Scan for the cell matching the given text and deliver its (X, Y) coordinate at center. 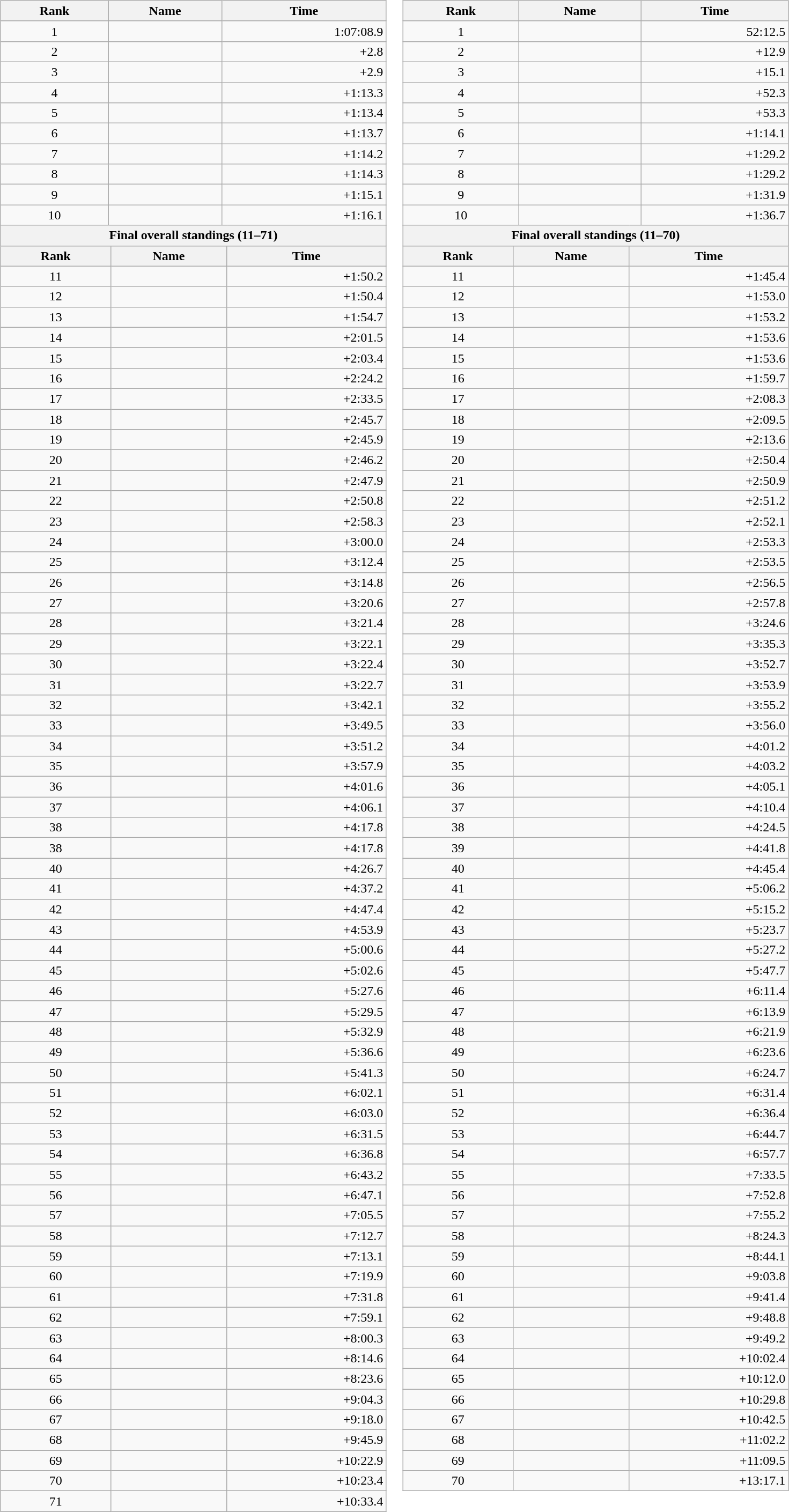
+1:50.2 (307, 276)
+3:22.4 (307, 664)
+3:24.6 (709, 623)
+4:26.7 (307, 868)
+7:31.8 (307, 1297)
+3:55.2 (709, 705)
+10:02.4 (709, 1358)
+9:03.8 (709, 1277)
+7:05.5 (307, 1215)
+6:43.2 (307, 1175)
+4:47.4 (307, 909)
+4:37.2 (307, 889)
+2.9 (304, 72)
+3:51.2 (307, 746)
+2:03.4 (307, 358)
52:12.5 (715, 31)
+5:27.2 (709, 950)
+6:23.6 (709, 1052)
+6:36.8 (307, 1154)
+3:21.4 (307, 623)
+2:33.5 (307, 399)
+2.8 (304, 51)
+2:50.8 (307, 501)
+2:56.5 (709, 582)
+3:22.7 (307, 684)
+13:17.1 (709, 1481)
+4:05.1 (709, 787)
+1:14.2 (304, 154)
+5:47.7 (709, 970)
+5:23.7 (709, 930)
+2:45.7 (307, 419)
+3:22.1 (307, 644)
+3:56.0 (709, 725)
+6:03.0 (307, 1113)
+7:59.1 (307, 1317)
+8:23.6 (307, 1378)
+2:01.5 (307, 337)
+2:13.6 (709, 440)
+1:14.3 (304, 174)
+10:12.0 (709, 1378)
+6:31.4 (709, 1093)
+5:32.9 (307, 1031)
+8:44.1 (709, 1256)
+12.9 (715, 51)
+2:08.3 (709, 399)
+2:53.3 (709, 542)
+3:35.3 (709, 644)
+3:57.9 (307, 766)
+5:36.6 (307, 1052)
+10:33.4 (307, 1501)
+7:13.1 (307, 1256)
+2:58.3 (307, 521)
+10:23.4 (307, 1481)
+1:59.7 (709, 378)
+4:06.1 (307, 807)
+2:45.9 (307, 440)
+11:09.5 (709, 1461)
+6:21.9 (709, 1031)
+3:53.9 (709, 684)
+9:49.2 (709, 1338)
+2:53.5 (709, 562)
71 (56, 1501)
+7:19.9 (307, 1277)
+1:13.3 (304, 93)
+1:53.2 (709, 317)
+1:45.4 (709, 276)
+52.3 (715, 93)
+10:29.8 (709, 1399)
+2:50.4 (709, 460)
+5:27.6 (307, 991)
+4:01.2 (709, 746)
+6:11.4 (709, 991)
+10:22.9 (307, 1461)
+5:00.6 (307, 950)
+3:52.7 (709, 664)
+5:15.2 (709, 909)
+4:24.5 (709, 828)
1:07:08.9 (304, 31)
+2:50.9 (709, 481)
Final overall standings (11–71) (193, 235)
Final overall standings (11–70) (595, 235)
+3:12.4 (307, 562)
+6:02.1 (307, 1093)
+9:04.3 (307, 1399)
+1:53.0 (709, 297)
+6:57.7 (709, 1154)
+2:47.9 (307, 481)
+1:14.1 (715, 134)
+7:52.8 (709, 1195)
+15.1 (715, 72)
+10:42.5 (709, 1420)
+3:20.6 (307, 603)
+53.3 (715, 113)
+2:09.5 (709, 419)
+6:36.4 (709, 1113)
+7:12.7 (307, 1236)
+6:31.5 (307, 1134)
+1:15.1 (304, 195)
+3:49.5 (307, 725)
+6:44.7 (709, 1134)
+4:10.4 (709, 807)
+1:31.9 (715, 195)
+1:36.7 (715, 215)
+4:45.4 (709, 868)
+5:41.3 (307, 1072)
+4:53.9 (307, 930)
+2:24.2 (307, 378)
+4:01.6 (307, 787)
+3:14.8 (307, 582)
+3:00.0 (307, 542)
+8:00.3 (307, 1338)
+5:29.5 (307, 1011)
+2:52.1 (709, 521)
+9:45.9 (307, 1440)
+5:02.6 (307, 970)
+2:57.8 (709, 603)
39 (458, 848)
+2:51.2 (709, 501)
+8:24.3 (709, 1236)
+9:48.8 (709, 1317)
+2:46.2 (307, 460)
+5:06.2 (709, 889)
+3:42.1 (307, 705)
+7:55.2 (709, 1215)
+8:14.6 (307, 1358)
+1:54.7 (307, 317)
+1:13.4 (304, 113)
+9:41.4 (709, 1297)
+6:13.9 (709, 1011)
+9:18.0 (307, 1420)
+4:03.2 (709, 766)
+6:24.7 (709, 1072)
+4:41.8 (709, 848)
+1:50.4 (307, 297)
+7:33.5 (709, 1175)
+1:16.1 (304, 215)
+1:13.7 (304, 134)
+6:47.1 (307, 1195)
+11:02.2 (709, 1440)
